Output the (X, Y) coordinate of the center of the cell containing the given text.  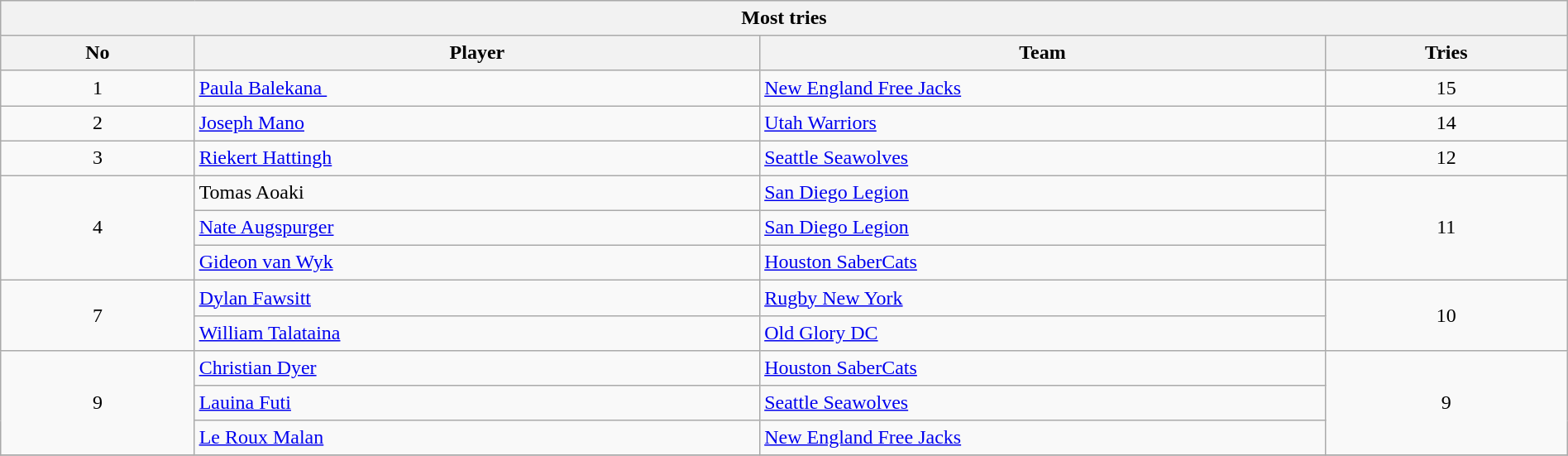
Rugby New York (1043, 298)
12 (1446, 158)
3 (98, 158)
Team (1043, 53)
11 (1446, 228)
William Talataina (477, 333)
15 (1446, 88)
14 (1446, 123)
Nate Augspurger (477, 228)
Paula Balekana (477, 88)
Most tries (784, 18)
Tomas Aoaki (477, 193)
4 (98, 228)
Riekert Hattingh (477, 158)
Lauina Futi (477, 403)
Gideon van Wyk (477, 263)
Player (477, 53)
Dylan Fawsitt (477, 298)
Christian Dyer (477, 367)
2 (98, 123)
Old Glory DC (1043, 333)
1 (98, 88)
Le Roux Malan (477, 438)
Tries (1446, 53)
10 (1446, 316)
Utah Warriors (1043, 123)
7 (98, 316)
No (98, 53)
Joseph Mano (477, 123)
